Extract the [x, y] coordinate from the center of the cell holding the provided text.  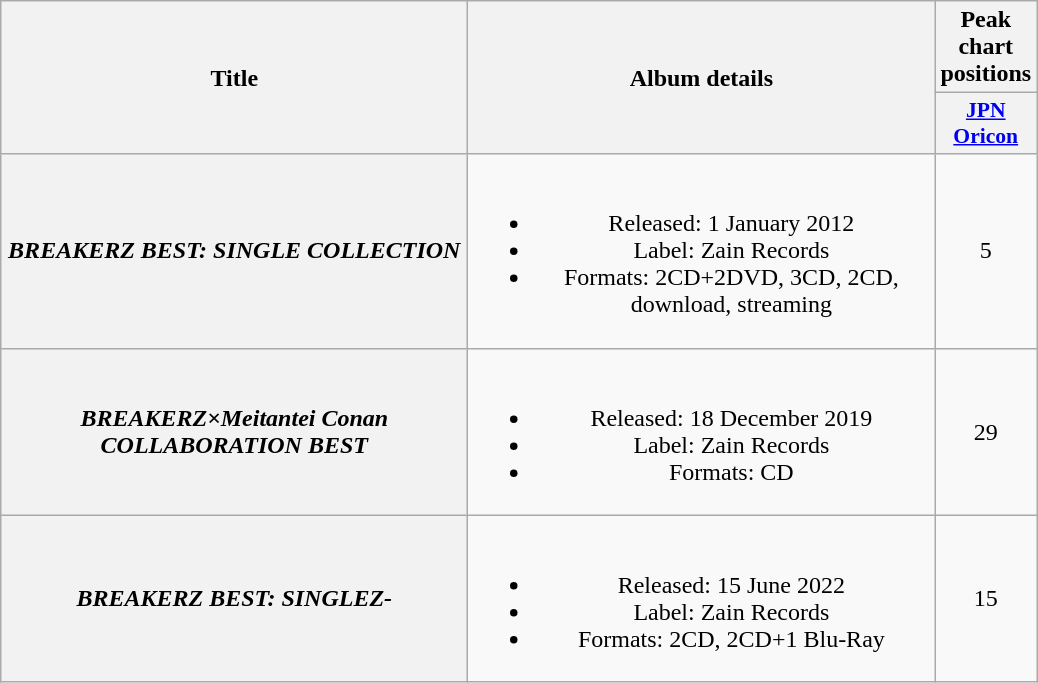
15 [986, 598]
Released: 15 June 2022Label: Zain RecordsFormats: 2CD, 2CD+1 Blu-Ray [702, 598]
29 [986, 432]
JPNOricon [986, 124]
BREAKERZ BEST: SINGLEZ- [234, 598]
Released: 18 December 2019Label: Zain RecordsFormats: CD [702, 432]
Peakchartpositions [986, 47]
Title [234, 78]
5 [986, 251]
Released: 1 January 2012Label: Zain RecordsFormats: 2CD+2DVD, 3CD, 2CD, download, streaming [702, 251]
Album details [702, 78]
BREAKERZ BEST: SINGLE COLLECTION [234, 251]
BREAKERZ×Meitantei Conan COLLABORATION BEST [234, 432]
